Identify which cell holds the provided text, then report its (X, Y) central coordinate. 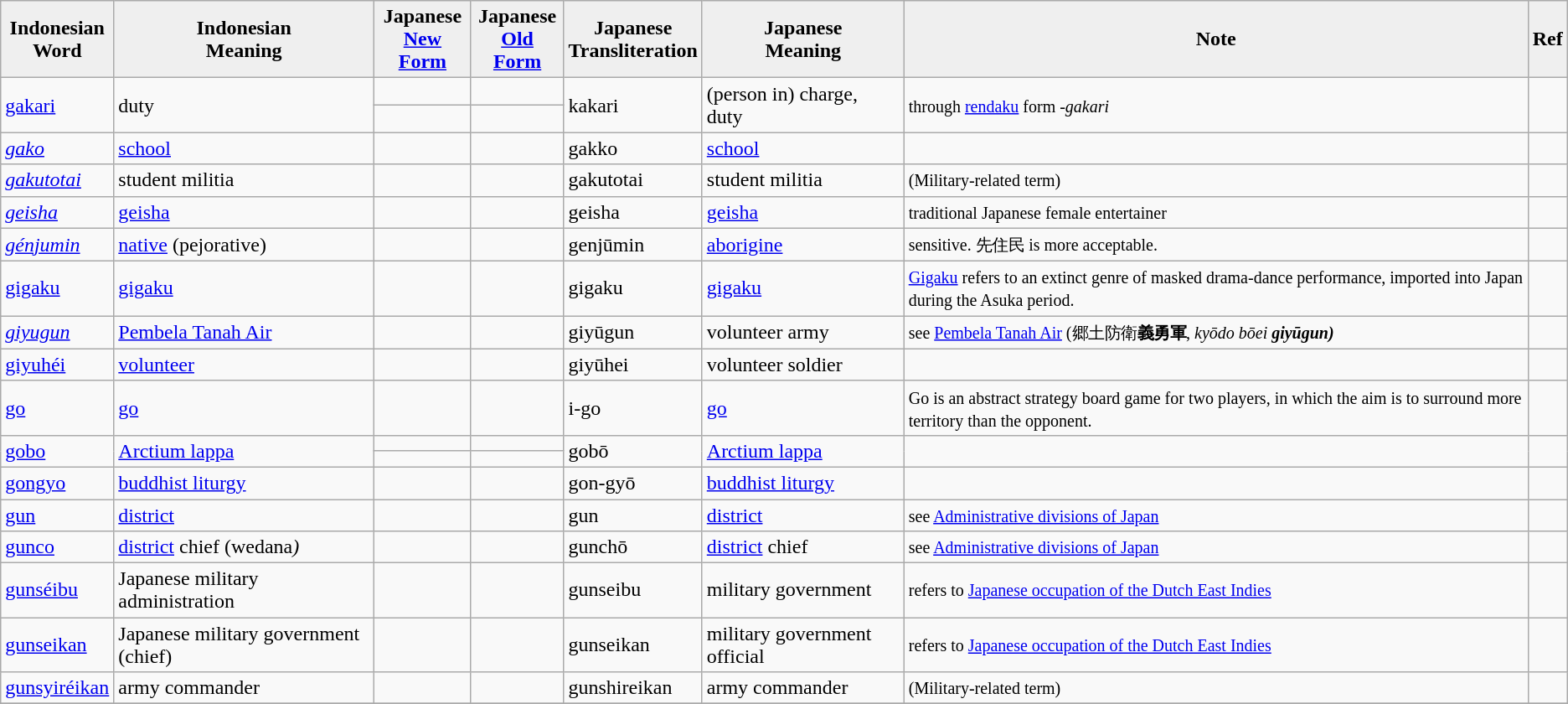
giyuhéi (57, 365)
Pembela Tanah Air (245, 333)
military government (802, 590)
Japanese Old Form (518, 39)
Gigaku refers to an extinct genre of masked drama-dance performance, imported into Japan during the Asuka period. (1216, 288)
district chief (802, 547)
giyūhei (633, 365)
giyūgun (633, 333)
Japanese Meaning (802, 39)
genjūmin (633, 245)
gakari (57, 106)
gunsyiréikan (57, 688)
kakari (633, 106)
Go is an abstract strategy board game for two players, in which the aim is to surround more territory than the opponent. (1216, 407)
(person in) charge, duty (802, 106)
Note (1216, 39)
volunteer army (802, 333)
see Pembela Tanah Air (郷土防衛義勇軍, kyōdo bōei giyūgun) (1216, 333)
i-go (633, 407)
duty (245, 106)
gako (57, 148)
Japanese military government (chief) (245, 645)
native (pejorative) (245, 245)
gunshireikan (633, 688)
traditional Japanese female entertainer (1216, 212)
giyugun (57, 333)
aborigine (802, 245)
gobo (57, 451)
volunteer soldier (802, 365)
gon-gyō (633, 483)
gunséibu (57, 590)
Ref (1548, 39)
gongyo (57, 483)
Indonesian Word (57, 39)
through rendaku form -gakari (1216, 106)
sensitive. 先住民 is more acceptable. (1216, 245)
district chief (wedana) (245, 547)
gunseibu (633, 590)
gunco (57, 547)
génjumin (57, 245)
gakko (633, 148)
military government official (802, 645)
Japanese New Form (423, 39)
Indonesian Meaning (245, 39)
gunchō (633, 547)
gobō (633, 451)
Japanese Transliteration (633, 39)
Japanese military administration (245, 590)
volunteer (245, 365)
